Extract the (x, y) coordinate from the center of the cell holding the provided text.  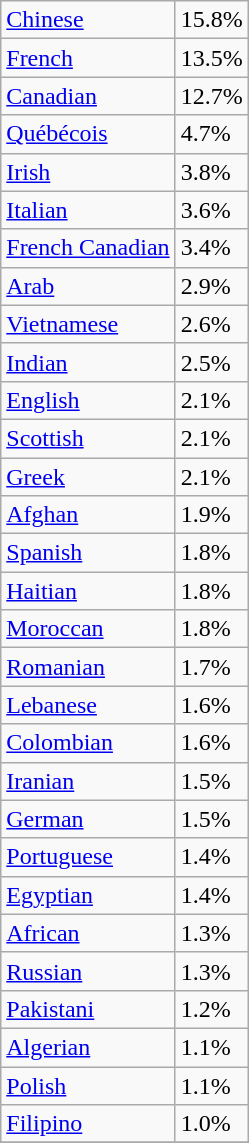
English (88, 400)
Irish (88, 172)
Russian (88, 971)
2.9% (212, 286)
Lebanese (88, 705)
3.4% (212, 248)
Greek (88, 477)
Arab (88, 286)
12.7% (212, 96)
Moroccan (88, 629)
Québécois (88, 134)
Canadian (88, 96)
Scottish (88, 438)
Italian (88, 210)
3.8% (212, 172)
Pakistani (88, 1009)
German (88, 819)
2.5% (212, 362)
3.6% (212, 210)
Vietnamese (88, 324)
Afghan (88, 515)
Egyptian (88, 895)
Polish (88, 1085)
Haitian (88, 591)
Portuguese (88, 857)
Romanian (88, 667)
Filipino (88, 1124)
Colombian (88, 743)
French (88, 58)
1.7% (212, 667)
2.6% (212, 324)
13.5% (212, 58)
1.0% (212, 1124)
15.8% (212, 20)
1.9% (212, 515)
4.7% (212, 134)
Algerian (88, 1047)
French Canadian (88, 248)
African (88, 933)
Iranian (88, 781)
Chinese (88, 20)
1.2% (212, 1009)
Indian (88, 362)
Spanish (88, 553)
